Extract the (X, Y) coordinate from the center of the cell holding the provided text.  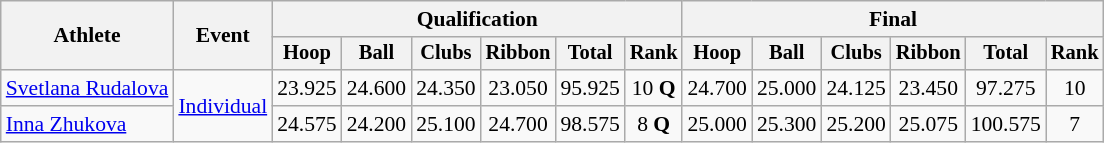
Svetlana Rudalova (88, 88)
23.050 (518, 88)
24.200 (376, 124)
100.575 (1006, 124)
10 (1075, 88)
8 Q (654, 124)
95.925 (590, 88)
7 (1075, 124)
23.450 (928, 88)
23.925 (306, 88)
25.300 (786, 124)
10 Q (654, 88)
25.100 (446, 124)
24.575 (306, 124)
Event (222, 36)
24.600 (376, 88)
24.350 (446, 88)
98.575 (590, 124)
25.200 (856, 124)
Individual (222, 106)
Inna Zhukova (88, 124)
Qualification (477, 19)
25.075 (928, 124)
24.125 (856, 88)
97.275 (1006, 88)
Final (892, 19)
Athlete (88, 36)
